Return (x, y) of the center of cell containing provided text 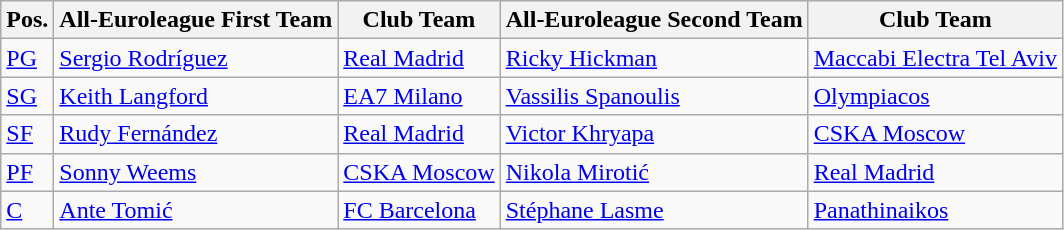
Sonny Weems (196, 172)
Victor Khryapa (654, 134)
Sergio Rodríguez (196, 58)
Nikola Mirotić (654, 172)
C (28, 210)
Pos. (28, 20)
Panathinaikos (935, 210)
All-Euroleague First Team (196, 20)
All-Euroleague Second Team (654, 20)
EA7 Milano (419, 96)
Keith Langford (196, 96)
Maccabi Electra Tel Aviv (935, 58)
Stéphane Lasme (654, 210)
Ricky Hickman (654, 58)
SF (28, 134)
FC Barcelona (419, 210)
Ante Tomić (196, 210)
Olympiacos (935, 96)
SG (28, 96)
Rudy Fernández (196, 134)
PF (28, 172)
PG (28, 58)
Vassilis Spanoulis (654, 96)
